From the cell containing the given text, extract its center point as [x, y] coordinate. 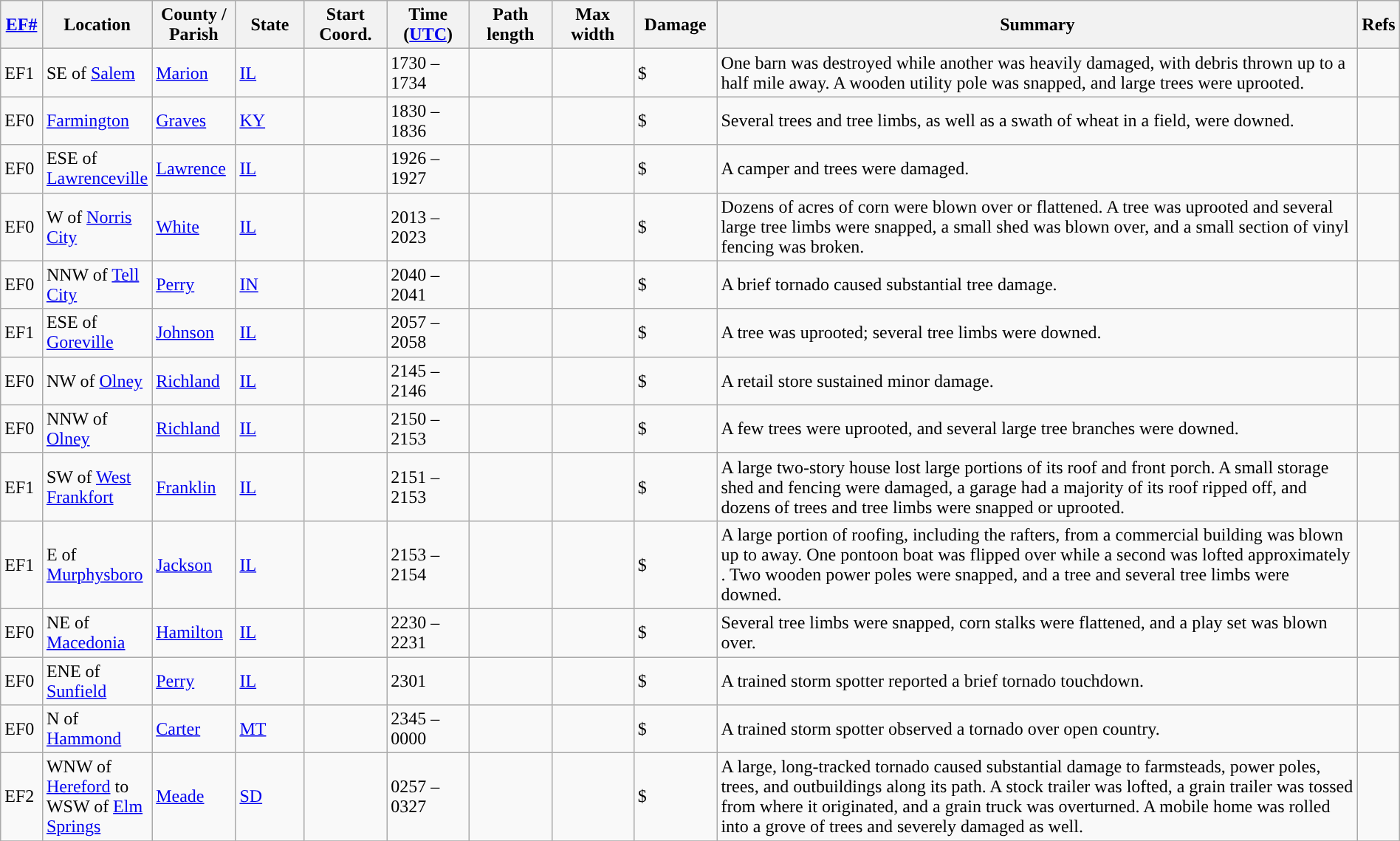
Hamilton [193, 632]
A retail store sustained minor damage. [1037, 381]
Farmington [97, 121]
2145 – 2146 [428, 381]
NE of Macedonia [97, 632]
EF# [22, 25]
A tree was uprooted; several tree limbs were downed. [1037, 332]
A few trees were uprooted, and several large tree branches were downed. [1037, 428]
EF2 [22, 797]
Johnson [193, 332]
0257 – 0327 [428, 797]
2040 – 2041 [428, 285]
E of Murphysboro [97, 564]
A trained storm spotter observed a tornado over open country. [1037, 730]
KY [270, 121]
2345 – 0000 [428, 730]
Path length [510, 25]
2153 – 2154 [428, 564]
ENE of Sunfield [97, 681]
White [193, 227]
State [270, 25]
Jackson [193, 564]
Time (UTC) [428, 25]
Refs [1379, 25]
SD [270, 797]
2013 – 2023 [428, 227]
Lawrence [193, 168]
1830 – 1836 [428, 121]
Franklin [193, 487]
1730 – 1734 [428, 72]
NNW of Olney [97, 428]
ESE of Goreville [97, 332]
2150 – 2153 [428, 428]
ESE of Lawrenceville [97, 168]
Damage [675, 25]
IN [270, 285]
A trained storm spotter reported a brief tornado touchdown. [1037, 681]
A brief tornado caused substantial tree damage. [1037, 285]
2151 – 2153 [428, 487]
2230 – 2231 [428, 632]
Start Coord. [346, 25]
N of Hammond [97, 730]
1926 – 1927 [428, 168]
Several tree limbs were snapped, corn stalks were flattened, and a play set was blown over. [1037, 632]
SW of West Frankfort [97, 487]
Max width [592, 25]
A camper and trees were damaged. [1037, 168]
County / Parish [193, 25]
NW of Olney [97, 381]
Carter [193, 730]
Location [97, 25]
MT [270, 730]
2057 – 2058 [428, 332]
WNW of Hereford to WSW of Elm Springs [97, 797]
SE of Salem [97, 72]
Marion [193, 72]
NNW of Tell City [97, 285]
W of Norris City [97, 227]
2301 [428, 681]
Several trees and tree limbs, as well as a swath of wheat in a field, were downed. [1037, 121]
Graves [193, 121]
Meade [193, 797]
Summary [1037, 25]
